From the cell containing the given text, extract its center point as (X, Y) coordinate. 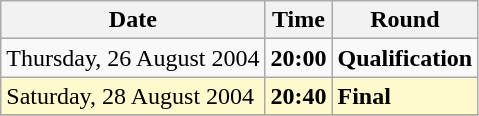
Thursday, 26 August 2004 (133, 58)
20:00 (298, 58)
Qualification (405, 58)
Round (405, 20)
Final (405, 96)
20:40 (298, 96)
Time (298, 20)
Saturday, 28 August 2004 (133, 96)
Date (133, 20)
